Output the [X, Y] coordinate of the center of the cell containing the given text.  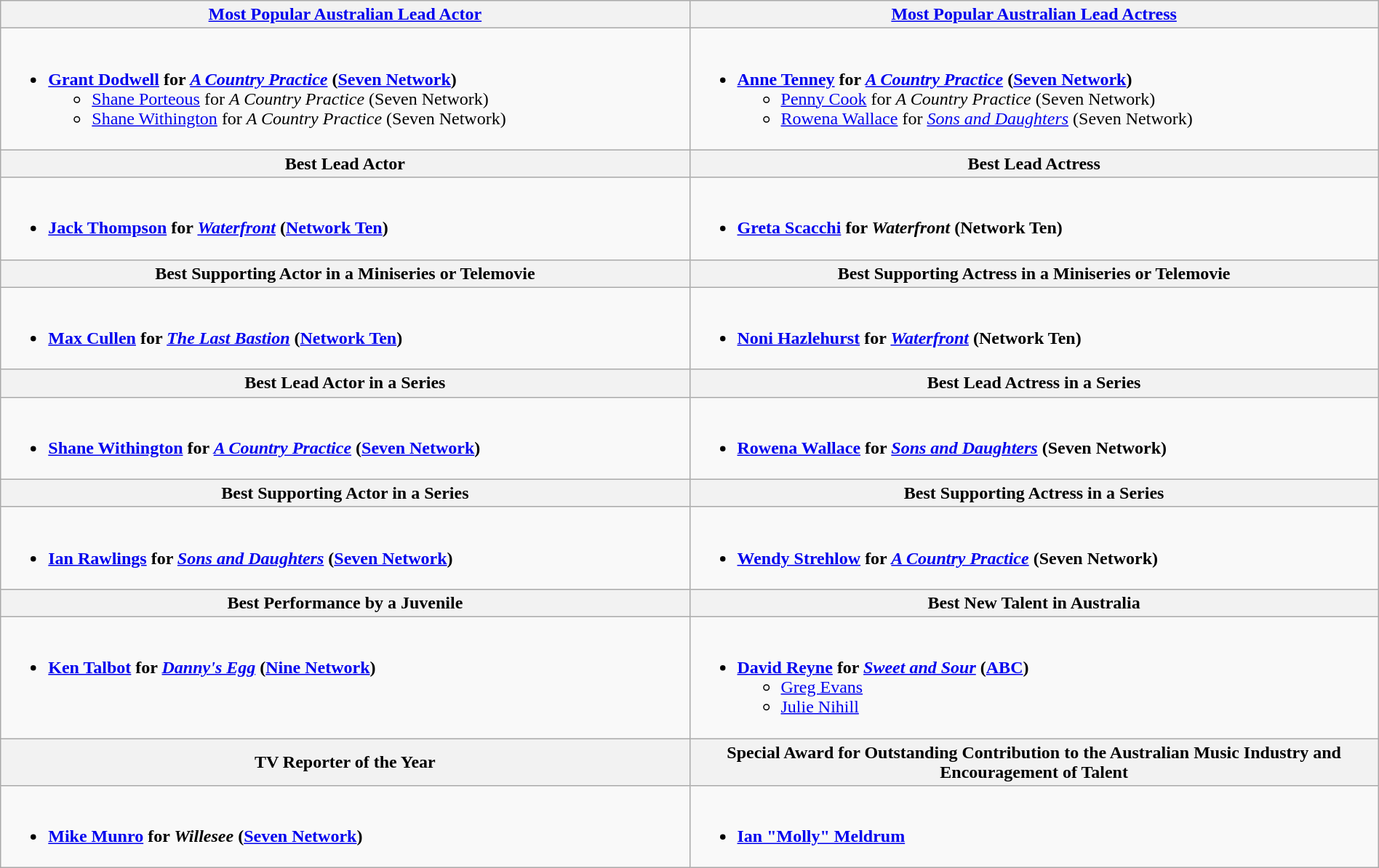
Best Lead Actress in a Series [1034, 383]
Best Supporting Actor in a Series [345, 493]
Wendy Strehlow for A Country Practice (Seven Network) [1034, 548]
TV Reporter of the Year [345, 762]
Max Cullen for The Last Bastion (Network Ten) [345, 329]
Most Popular Australian Lead Actor [345, 15]
Best Performance by a Juvenile [345, 603]
Best Lead Actor [345, 164]
Rowena Wallace for Sons and Daughters (Seven Network) [1034, 438]
David Reyne for Sweet and Sour (ABC)Greg EvansJulie Nihill [1034, 678]
Ian "Molly" Meldrum [1034, 827]
Greta Scacchi for Waterfront (Network Ten) [1034, 218]
Best Supporting Actress in a Miniseries or Telemovie [1034, 273]
Mike Munro for Willesee (Seven Network) [345, 827]
Best Lead Actress [1034, 164]
Special Award for Outstanding Contribution to the Australian Music Industry and Encouragement of Talent [1034, 762]
Jack Thompson for Waterfront (Network Ten) [345, 218]
Best New Talent in Australia [1034, 603]
Ian Rawlings for Sons and Daughters (Seven Network) [345, 548]
Shane Withington for A Country Practice (Seven Network) [345, 438]
Noni Hazlehurst for Waterfront (Network Ten) [1034, 329]
Ken Talbot for Danny's Egg (Nine Network) [345, 678]
Best Supporting Actor in a Miniseries or Telemovie [345, 273]
Best Supporting Actress in a Series [1034, 493]
Best Lead Actor in a Series [345, 383]
Most Popular Australian Lead Actress [1034, 15]
